Return the (X, Y) coordinate for the center point of the cell that contains the specified text.  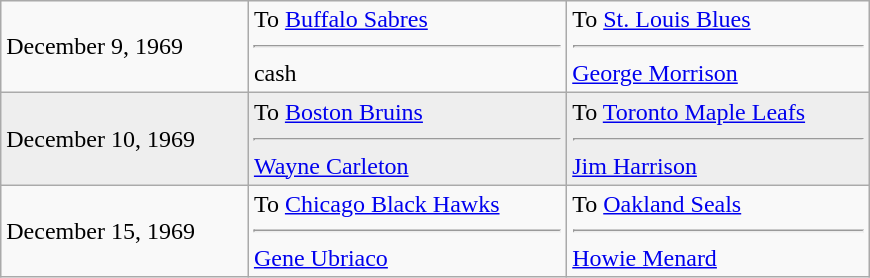
December 15, 1969 (125, 231)
To Toronto Maple LeafsJim Harrison (718, 139)
To St. Louis BluesGeorge Morrison (718, 47)
To Boston BruinsWayne Carleton (407, 139)
December 9, 1969 (125, 47)
To Chicago Black HawksGene Ubriaco (407, 231)
December 10, 1969 (125, 139)
To Oakland SealsHowie Menard (718, 231)
To Buffalo Sabrescash (407, 47)
